Output the [X, Y] coordinate of the center of the cell containing the given text.  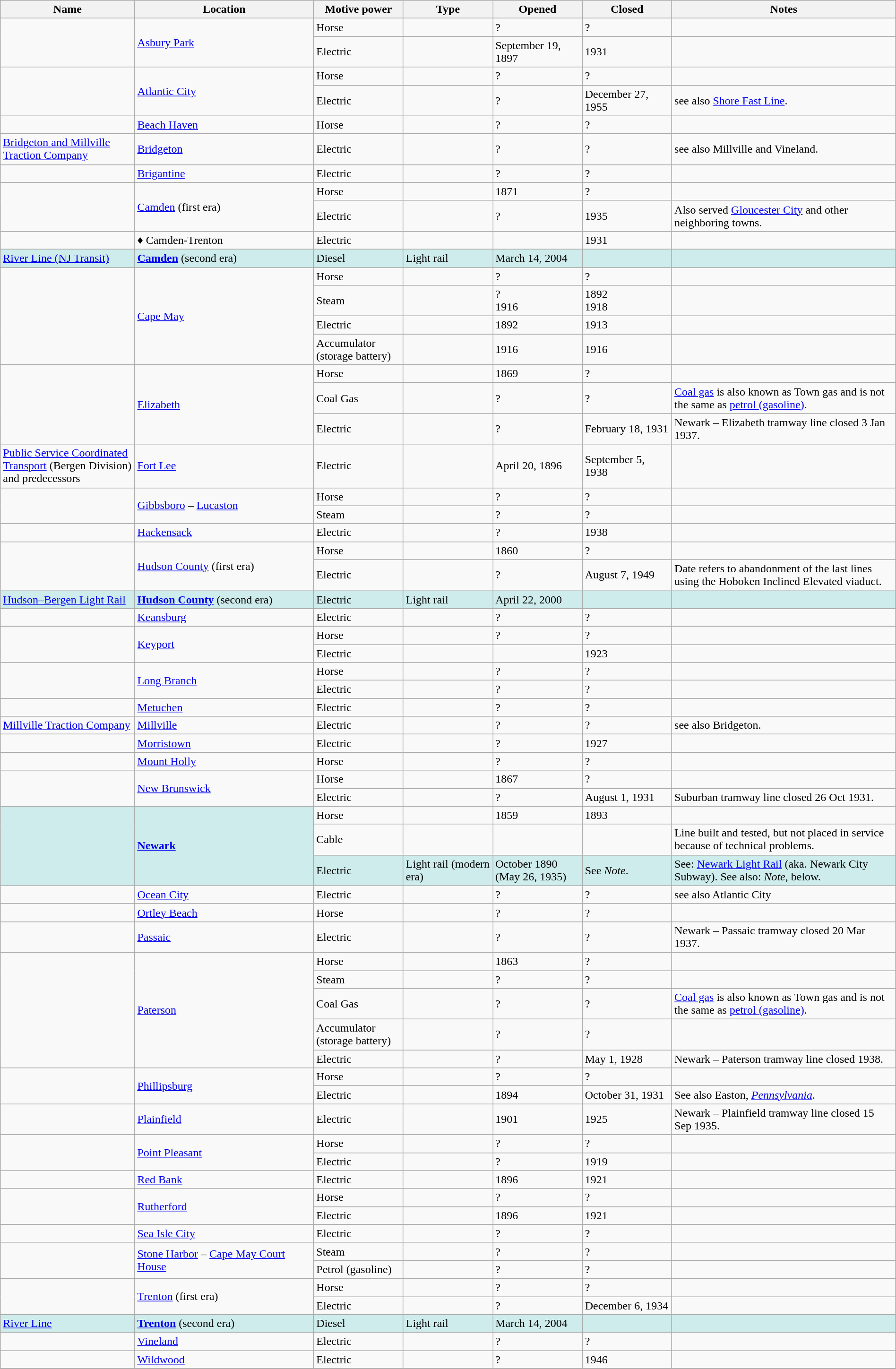
Notes [784, 9]
Date refers to abandonment of the last lines using the Hoboken Inclined Elevated viaduct. [784, 575]
1863 [538, 961]
Newark – Elizabeth tramway line closed 3 Jan 1937. [784, 429]
1892 [538, 325]
New Brunswick [224, 788]
Newark – Paterson tramway line closed 1938. [784, 1059]
1871 [538, 191]
see also Shore Fast Line. [784, 100]
Closed [627, 9]
September 5, 1938 [627, 466]
1867 [538, 779]
Mount Holly [224, 761]
Petrol (gasoline) [358, 1269]
1925 [627, 1119]
1894 [538, 1095]
Name [68, 9]
1946 [627, 1360]
1913 [627, 325]
May 1, 1928 [627, 1059]
1869 [538, 374]
Beach Haven [224, 125]
Sea Isle City [224, 1233]
April 22, 2000 [538, 599]
Motive power [358, 9]
Rutherford [224, 1206]
Newark [224, 846]
Vineland [224, 1342]
Light rail (modern era) [448, 870]
Line built and tested, but not placed in service because of technical problems. [784, 839]
Gibbsboro – Lucaston [224, 506]
Newark – Plainfield tramway line closed 15 Sep 1935. [784, 1119]
See: Newark Light Rail (aka. Newark City Subway). See also: Note, below. [784, 870]
1860 [538, 551]
See also Easton, Pennsylvania. [784, 1095]
Type [448, 9]
Wildwood [224, 1360]
Atlantic City [224, 92]
Keansburg [224, 617]
Camden (second era) [224, 258]
1919 [627, 1162]
1859 [538, 815]
See Note. [627, 870]
Camden (first era) [224, 207]
Hudson–Bergen Light Rail [68, 599]
September 19, 1897 [538, 52]
?1916 [538, 301]
1901 [538, 1119]
Paterson [224, 1010]
December 6, 1934 [627, 1306]
Location [224, 9]
Trenton (first era) [224, 1296]
Morristown [224, 743]
August 7, 1949 [627, 575]
Plainfield [224, 1119]
Millville Traction Company [68, 725]
Hudson County (second era) [224, 599]
1935 [627, 215]
Red Bank [224, 1180]
Brigantine [224, 173]
Asbury Park [224, 43]
Opened [538, 9]
October 1890(May 26, 1935) [538, 870]
Hudson County (first era) [224, 566]
Phillipsburg [224, 1086]
see also Atlantic City [784, 895]
Keyport [224, 644]
see also Millville and Vineland. [784, 149]
1938 [627, 533]
Cape May [224, 316]
♦ Camden-Trenton [224, 240]
River Line (NJ Transit) [68, 258]
Suburban tramway line closed 26 Oct 1931. [784, 797]
Newark – Passaic tramway closed 20 Mar 1937. [784, 937]
December 27, 1955 [627, 100]
February 18, 1931 [627, 429]
April 20, 1896 [538, 466]
Stone Harbor – Cape May Court House [224, 1260]
18921918 [627, 301]
Trenton (second era) [224, 1324]
Elizabeth [224, 405]
Ocean City [224, 895]
Point Pleasant [224, 1153]
Public Service Coordinated Transport (Bergen Division) and predecessors [68, 466]
Bridgeton [224, 149]
1893 [627, 815]
Millville [224, 725]
River Line [68, 1324]
October 31, 1931 [627, 1095]
Fort Lee [224, 466]
Long Branch [224, 680]
Ortley Beach [224, 913]
Also served Gloucester City and other neighboring towns. [784, 215]
Bridgeton and Millville Traction Company [68, 149]
1923 [627, 654]
August 1, 1931 [627, 797]
Metuchen [224, 707]
Passaic [224, 937]
see also Bridgeton. [784, 725]
Cable [358, 839]
1927 [627, 743]
Hackensack [224, 533]
